Return the (x, y) coordinate for the center point of the cell that contains the specified text.  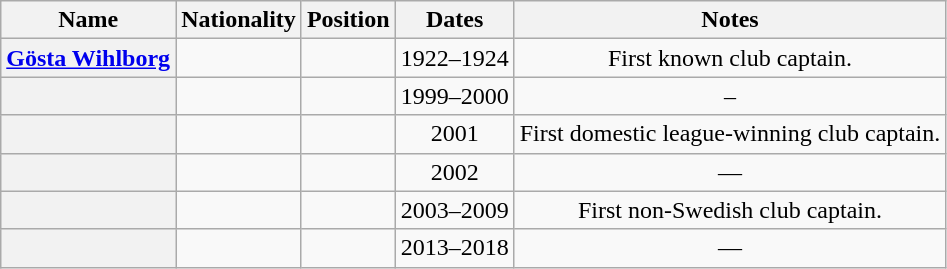
2003–2009 (454, 210)
First known club captain. (730, 58)
Dates (454, 20)
2002 (454, 172)
First non-Swedish club captain. (730, 210)
Nationality (239, 20)
First domestic league-winning club captain. (730, 134)
2013–2018 (454, 248)
– (730, 96)
2001 (454, 134)
Position (348, 20)
Notes (730, 20)
1922–1924 (454, 58)
1999–2000 (454, 96)
Gösta Wihlborg (88, 58)
Name (88, 20)
